For the text-containing cell, return its midpoint in (x, y) coordinate format. 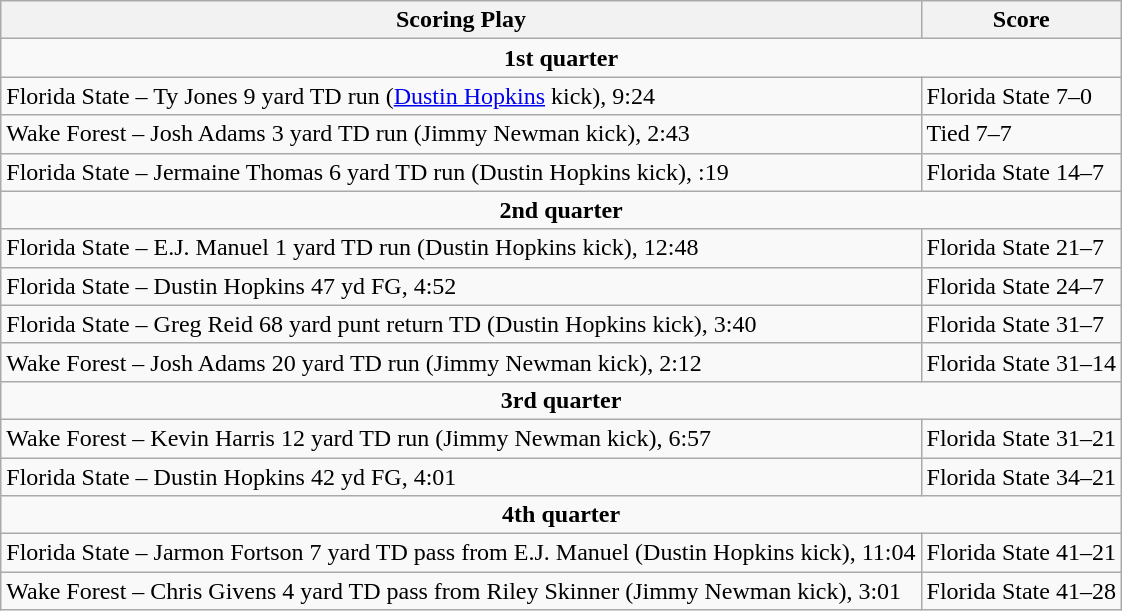
Wake Forest – Chris Givens 4 yard TD pass from Riley Skinner (Jimmy Newman kick), 3:01 (461, 591)
Florida State 34–21 (1021, 477)
1st quarter (562, 58)
Florida State – Jermaine Thomas 6 yard TD run (Dustin Hopkins kick), :19 (461, 172)
Scoring Play (461, 20)
3rd quarter (562, 400)
Florida State 31–14 (1021, 362)
Florida State – Greg Reid 68 yard punt return TD (Dustin Hopkins kick), 3:40 (461, 324)
Florida State 24–7 (1021, 286)
Florida State 7–0 (1021, 96)
Florida State – Ty Jones 9 yard TD run (Dustin Hopkins kick), 9:24 (461, 96)
Florida State 31–21 (1021, 438)
Florida State 14–7 (1021, 172)
Wake Forest – Josh Adams 3 yard TD run (Jimmy Newman kick), 2:43 (461, 134)
Florida State – Dustin Hopkins 42 yd FG, 4:01 (461, 477)
2nd quarter (562, 210)
4th quarter (562, 515)
Wake Forest – Josh Adams 20 yard TD run (Jimmy Newman kick), 2:12 (461, 362)
Florida State 41–28 (1021, 591)
Florida State 31–7 (1021, 324)
Score (1021, 20)
Wake Forest – Kevin Harris 12 yard TD run (Jimmy Newman kick), 6:57 (461, 438)
Florida State 21–7 (1021, 248)
Florida State 41–21 (1021, 553)
Florida State – Jarmon Fortson 7 yard TD pass from E.J. Manuel (Dustin Hopkins kick), 11:04 (461, 553)
Florida State – Dustin Hopkins 47 yd FG, 4:52 (461, 286)
Florida State – E.J. Manuel 1 yard TD run (Dustin Hopkins kick), 12:48 (461, 248)
Tied 7–7 (1021, 134)
